Capture the cell that displays the provided text and extract its [X, Y] central coordinate. 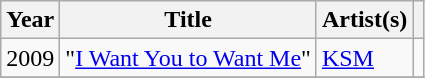
Title [188, 20]
"I Want You to Want Me" [188, 58]
2009 [30, 58]
KSM [364, 58]
Year [30, 20]
Artist(s) [364, 20]
